Scan for the cell matching the given text and deliver its [x, y] coordinate at center. 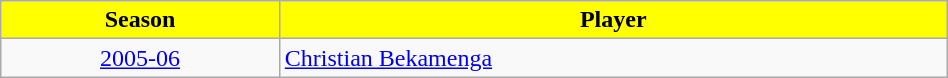
Player [613, 20]
Season [140, 20]
Christian Bekamenga [613, 58]
2005-06 [140, 58]
